Detect which cell encompasses the target text, then output its [x, y] center coordinate. 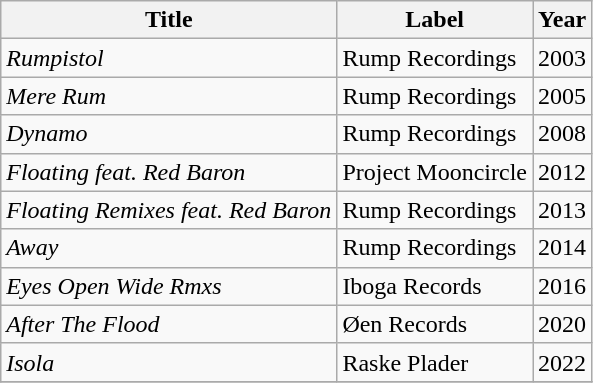
Dynamo [169, 134]
2003 [562, 58]
2005 [562, 96]
2013 [562, 210]
Project Mooncircle [435, 172]
Iboga Records [435, 286]
Øen Records [435, 324]
2014 [562, 248]
Eyes Open Wide Rmxs [169, 286]
After The Flood [169, 324]
Title [169, 20]
Floating Remixes feat. Red Baron [169, 210]
Floating feat. Red Baron [169, 172]
Raske Plader [435, 362]
Label [435, 20]
2008 [562, 134]
Year [562, 20]
2022 [562, 362]
2012 [562, 172]
2016 [562, 286]
Rumpistol [169, 58]
Away [169, 248]
Isola [169, 362]
Mere Rum [169, 96]
2020 [562, 324]
